Pinpoint the cell where the given text exists, returning its (x, y) midpoint coordinate. 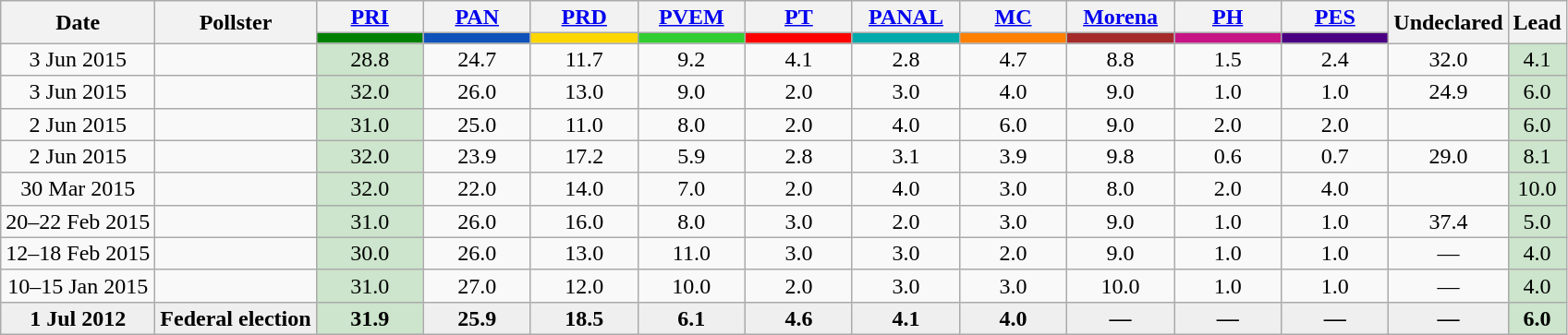
PT (798, 17)
PVEM (691, 17)
Date (78, 22)
22.0 (477, 188)
3.1 (906, 157)
4.7 (1014, 59)
37.4 (1449, 221)
28.8 (370, 59)
Undeclared (1449, 22)
24.9 (1449, 92)
Morena (1121, 17)
5.9 (691, 157)
12–18 Feb 2015 (78, 253)
PH (1228, 17)
23.9 (477, 157)
24.7 (477, 59)
PRI (370, 17)
0.6 (1228, 157)
2.4 (1335, 59)
Federal election (236, 317)
30.0 (370, 253)
PRD (584, 17)
18.5 (584, 317)
10–15 Jan 2015 (78, 286)
30 Mar 2015 (78, 188)
25.9 (477, 317)
16.0 (584, 221)
4.6 (798, 317)
Pollster (236, 22)
9.2 (691, 59)
29.0 (1449, 157)
31.9 (370, 317)
9.8 (1121, 157)
7.0 (691, 188)
MC (1014, 17)
20–22 Feb 2015 (78, 221)
PAN (477, 17)
6.1 (691, 317)
1 Jul 2012 (78, 317)
1.5 (1228, 59)
11.7 (584, 59)
3.9 (1014, 157)
14.0 (584, 188)
Lead (1538, 22)
17.2 (584, 157)
PANAL (906, 17)
8.8 (1121, 59)
0.7 (1335, 157)
PES (1335, 17)
5.0 (1538, 221)
8.1 (1538, 157)
27.0 (477, 286)
12.0 (584, 286)
25.0 (477, 124)
